Locate the cell with the specified text and output its [x, y] center coordinate. 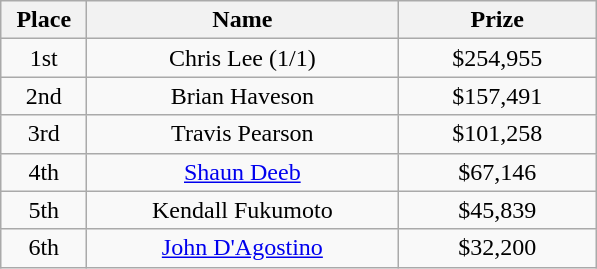
Kendall Fukumoto [242, 210]
$32,200 [498, 248]
1st [44, 58]
Prize [498, 20]
Shaun Deeb [242, 172]
Name [242, 20]
Travis Pearson [242, 134]
$157,491 [498, 96]
5th [44, 210]
4th [44, 172]
3rd [44, 134]
Chris Lee (1/1) [242, 58]
$254,955 [498, 58]
$67,146 [498, 172]
Place [44, 20]
2nd [44, 96]
$45,839 [498, 210]
Brian Haveson [242, 96]
6th [44, 248]
$101,258 [498, 134]
John D'Agostino [242, 248]
